Return the (X, Y) coordinate for the center point of the cell that contains the specified text.  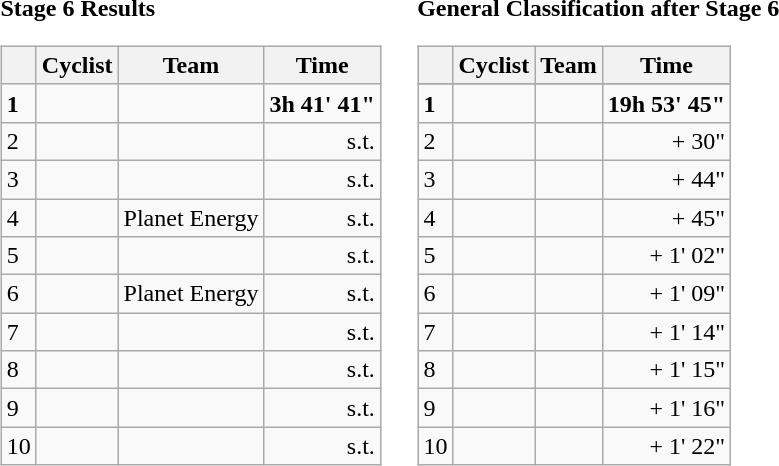
19h 53' 45" (666, 103)
+ 1' 14" (666, 332)
+ 45" (666, 217)
+ 44" (666, 179)
+ 1' 16" (666, 408)
+ 1' 15" (666, 370)
+ 30" (666, 141)
+ 1' 22" (666, 446)
3h 41' 41" (322, 103)
+ 1' 02" (666, 256)
+ 1' 09" (666, 294)
